Return [x, y] of the center of cell containing provided text 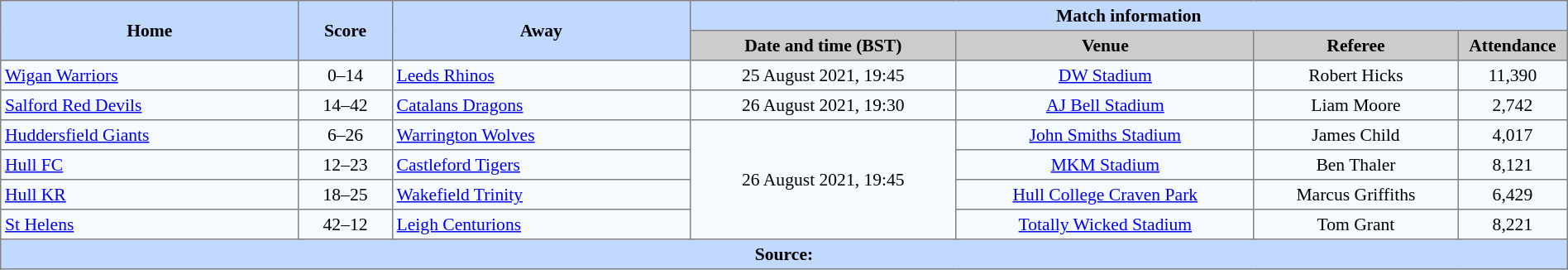
AJ Bell Stadium [1105, 105]
6–26 [346, 135]
Attendance [1513, 46]
John Smiths Stadium [1105, 135]
Huddersfield Giants [150, 135]
Tom Grant [1355, 224]
25 August 2021, 19:45 [823, 75]
Totally Wicked Stadium [1105, 224]
Referee [1355, 46]
4,017 [1513, 135]
Ben Thaler [1355, 165]
Castleford Tigers [541, 165]
0–14 [346, 75]
8,121 [1513, 165]
Away [541, 31]
Source: [784, 254]
2,742 [1513, 105]
MKM Stadium [1105, 165]
Salford Red Devils [150, 105]
Date and time (BST) [823, 46]
James Child [1355, 135]
26 August 2021, 19:45 [823, 180]
Score [346, 31]
Hull College Craven Park [1105, 195]
Hull FC [150, 165]
42–12 [346, 224]
Marcus Griffiths [1355, 195]
Home [150, 31]
Leigh Centurions [541, 224]
St Helens [150, 224]
11,390 [1513, 75]
8,221 [1513, 224]
Warrington Wolves [541, 135]
Hull KR [150, 195]
Venue [1105, 46]
Match information [1128, 16]
Liam Moore [1355, 105]
14–42 [346, 105]
6,429 [1513, 195]
Leeds Rhinos [541, 75]
Catalans Dragons [541, 105]
18–25 [346, 195]
26 August 2021, 19:30 [823, 105]
Robert Hicks [1355, 75]
Wakefield Trinity [541, 195]
12–23 [346, 165]
Wigan Warriors [150, 75]
DW Stadium [1105, 75]
